Scan for the cell matching the given text and deliver its [x, y] coordinate at center. 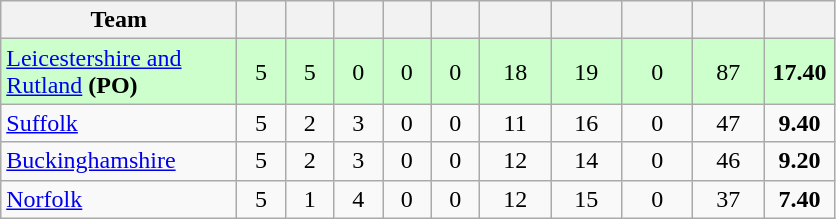
15 [586, 199]
16 [586, 123]
87 [728, 72]
18 [516, 72]
4 [358, 199]
1 [310, 199]
Buckinghamshire [119, 161]
Team [119, 20]
Leicestershire and Rutland (PO) [119, 72]
37 [728, 199]
11 [516, 123]
Norfolk [119, 199]
7.40 [800, 199]
14 [586, 161]
46 [728, 161]
19 [586, 72]
9.40 [800, 123]
9.20 [800, 161]
47 [728, 123]
Suffolk [119, 123]
17.40 [800, 72]
